Capture the cell that displays the provided text and extract its [x, y] central coordinate. 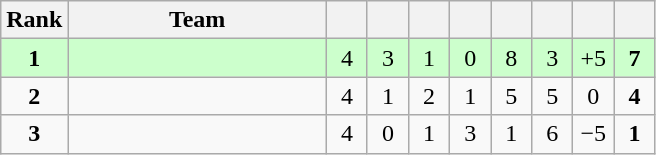
8 [512, 58]
Rank [34, 20]
−5 [594, 134]
7 [634, 58]
Team [198, 20]
6 [552, 134]
+5 [594, 58]
